For the text-containing cell, return its midpoint in [X, Y] coordinate format. 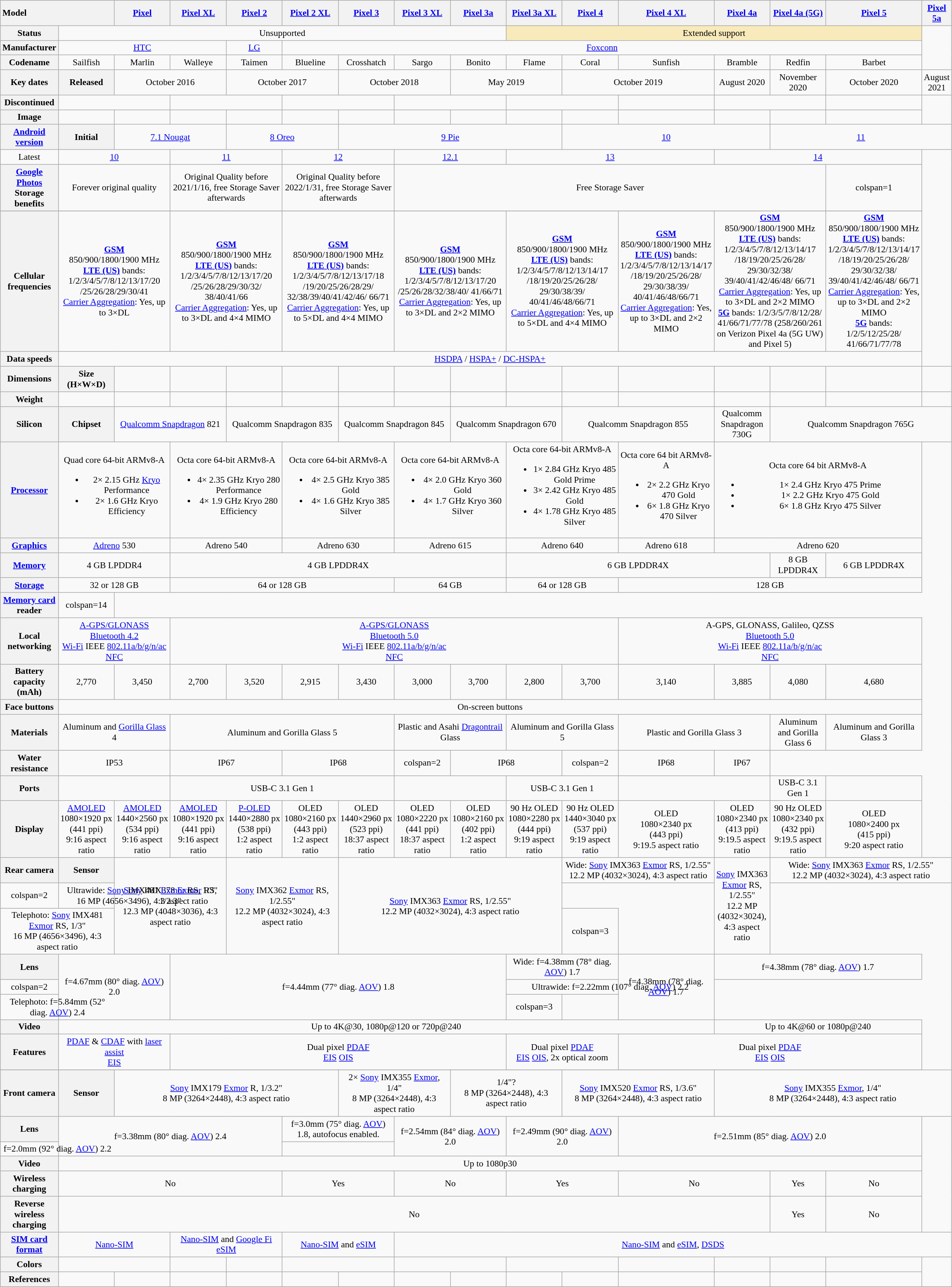
Pixel 4 XL [666, 13]
f=3.0mm (75° diag. AOV) 1.8, autofocus enabled. [339, 1129]
OLED1080×2160 px(402 ppi)1:2 aspect ratio [478, 830]
Crosshatch [366, 63]
AMOLED1440×2560 px(534 ppi)9:16 aspect ratio [142, 830]
November 2020 [798, 83]
Discontinued [29, 102]
Materials [29, 732]
f=2.51mm (85° diag. AOV) 2.0 [770, 1136]
Adreno 640 [562, 545]
Forever original quality [114, 187]
LG [254, 48]
OLED1440×2960 px(523 ppi)18:37 aspect ratio [366, 830]
3,520 [254, 682]
Chipset [86, 424]
Telephoto: f=5.84mm (52° diag. AOV) 2.4 [57, 1007]
90 Hz OLED1080×2280 px(444 ppi)9:19 aspect ratio [534, 830]
13 [610, 157]
Google Photos Storage benefits [29, 187]
Bonito [478, 63]
OLED1080×2340 px(443 ppi)9:19.5 aspect ratio [666, 830]
Walleye [198, 63]
Wireless charging [29, 1183]
Qualcomm Snapdragon 835 [282, 424]
A-GPS/GLONASSBluetooth 5.0Wi-Fi IEEE 802.11a/b/g/n/acNFC [394, 641]
Octa core 64 bit ARMv8-A2× 2.2 GHz Kryo 470 Gold6× 1.8 GHz Kryo 470 Silver [666, 490]
Pixel 3 [366, 13]
Manufacturer [29, 48]
Sony IMX378 Exmor RS, 1/2.3"12.3 MP (4048×3036), 4:3 aspect ratio [170, 906]
f=2.49mm (90° diag. AOV) 2.0 [562, 1136]
Sailfish [86, 63]
Redfin [798, 63]
SIM card format [29, 1244]
Nano-SIM [114, 1244]
Adreno 620 [818, 545]
Graphics [29, 545]
3,000 [422, 682]
Nano-SIM and Google Fi eSIM [226, 1244]
Coral [590, 63]
Original Quality before 2022/1/31, free Storage Saver afterwards [339, 187]
1/4"?8 MP (3264×2448), 4:3 aspect ratio [506, 1093]
Qualcomm Snapdragon 730G [742, 424]
f=3.38mm (80° diag. AOV) 2.4 [170, 1136]
Weight [29, 399]
Silicon [29, 424]
Qualcomm Snapdragon 670 [506, 424]
Water resistance [29, 763]
Pixel 2 [254, 13]
Pixel 5a [937, 13]
Qualcomm Snapdragon 821 [170, 424]
Battery capacity (mAh) [29, 682]
Android version [29, 137]
Nano-SIM and eSIM [339, 1244]
OLED1080×2340 px(413 ppi)9:19.5 aspect ratio [742, 830]
Foxconn [602, 48]
Free Storage Saver [610, 187]
Memory card reader [29, 605]
Octa core 64 bit ARMv8-A1× 2.4 GHz Kryo 475 Prime1× 2.2 GHz Kryo 475 Gold6× 1.8 GHz Kryo 475 Silver [818, 490]
Processor [29, 490]
Colors [29, 1265]
Taimen [254, 63]
4,680 [874, 682]
October 2016 [170, 83]
Sony IMX520 Exmor RS, 1/3.6"8 MP (3264×2448), 4:3 aspect ratio [638, 1093]
Pixel 5 [874, 13]
Qualcomm Snapdragon 845 [394, 424]
References [29, 1280]
Local networking [29, 641]
Codename [29, 63]
Up to 4K@30, 1080p@120 or 720p@240 [386, 1027]
Face buttons [29, 707]
Octa core 64-bit ARMv8-A4× 2.35 GHz Kryo 280 Performance4× 1.9 GHz Kryo 280 Efficiency [226, 490]
2,800 [534, 682]
P-OLED1440×2880 px(538 ppi)1:2 aspect ratio [254, 830]
Aluminum and Gorilla Glass 4 [114, 732]
Dual pixel PDAFEIS OIS, 2x optical zoom [562, 1052]
f=2.54mm (84° diag. AOV) 2.0 [450, 1136]
Plastic and Gorilla Glass 3 [694, 732]
Ports [29, 788]
Up to 4K@60 or 1080p@240 [818, 1027]
Data speeds [29, 359]
Adreno 530 [114, 545]
Aluminum and Gorilla Glass 6 [798, 732]
9 Pie [450, 137]
Octa core 64-bit ARMv8-A4× 2.5 GHz Kryo 385 Gold4× 1.6 GHz Kryo 385 Silver [339, 490]
October 2020 [874, 83]
f=4.44mm (77° diag. AOV) 1.8 [338, 987]
Extended support [714, 33]
October 2019 [638, 83]
2,915 [310, 682]
Cellular frequencies [29, 281]
GSM 850/900/1800/1900 MHzLTE (US) bands: 1/2/3/4/5/7/8/12/13/17/20 /25/26/28/32/38/40/ 41/66/71Carrier Aggregation: Yes, up to 3×DL and 2×2 MIMO [450, 281]
4 GB LPDDR4 [114, 565]
Pixel 4 [590, 13]
Telephoto: Sony IMX481 Exmor RS, 1/3"16 MP (4656×3496), 4:3 aspect ratio [57, 931]
12 [339, 157]
October 2017 [282, 83]
October 2018 [394, 83]
Memory [29, 565]
OLED1080×2160 px(443 ppi)1:2 aspect ratio [310, 830]
7.1 Nougat [170, 137]
64 GB [450, 585]
Dimensions [29, 379]
Pixel 3 XL [422, 13]
12.1 [450, 157]
August 2020 [742, 83]
Latest [29, 157]
2,700 [198, 682]
Octa core 64-bit ARMv8-A4× 2.0 GHz Kryo 360 Gold4× 1.7 GHz Kryo 360 Silver [450, 490]
Pixel 3a XL [534, 13]
3,140 [666, 682]
Adreno 618 [666, 545]
8 GB LPDDR4X [798, 565]
Quad core 64-bit ARMv8-A2× 2.15 GHz Kryo Performance2× 1.6 GHz Kryo Efficiency [114, 490]
Initial [86, 137]
Pixel 4a (5G) [798, 13]
Aluminum and Gorilla Glass 3 [874, 732]
90 Hz OLED1080×2340 px(432 ppi)9:19.5 aspect ratio [798, 830]
Front camera [29, 1093]
Unsupported [282, 33]
A-GPS/GLONASSBluetooth 4.2Wi-Fi IEEE 802.11a/b/g/n/acNFC [114, 641]
Key dates [29, 83]
Reverse wireless charging [29, 1214]
Barbet [874, 63]
Adreno 540 [226, 545]
4 GB LPDDR4X [338, 565]
Ultrawide: Sony IMX481 Exmor RS, 1/3"16 MP (4656×3496), 4:3 aspect ratio [142, 895]
f=2.0mm (92° diag. AOV) 2.2 [57, 1149]
3,450 [142, 682]
Adreno 630 [339, 545]
OLED1080×2220 px(441 ppi)18:37 aspect ratio [422, 830]
4,080 [798, 682]
Pixel 4a [742, 13]
PDAF & CDAF with laser assistEIS [114, 1052]
colspan=1 [874, 187]
Plastic and Asahi Dragontrail Glass [450, 732]
128 GB [770, 585]
Storage [29, 585]
2× Sony IMX355 Exmor, 1/4"8 MP (3264×2448), 4:3 aspect ratio [394, 1093]
f=4.67mm (80° diag. AOV) 2.0 [114, 987]
Nano-SIM and eSIM, DSDS [673, 1244]
3,430 [366, 682]
IP53 [114, 763]
Marlin [142, 63]
Rear camera [29, 870]
Released [86, 83]
3,885 [742, 682]
May 2019 [506, 83]
Adreno 615 [450, 545]
Octa core 64-bit ARMv8-A1× 2.84 GHz Kryo 485 Gold Prime3× 2.42 GHz Kryo 485 Gold4× 1.78 GHz Kryo 485 Silver [562, 490]
Pixel 3a [478, 13]
Pixel XL [198, 13]
Display [29, 830]
Model [57, 13]
Sony IMX179 Exmor R, 1/3.2"8 MP (3264×2448), 4:3 aspect ratio [226, 1093]
Original Quality before 2021/1/16, free Storage Saver afterwards [226, 187]
Sony IMX355 Exmor, 1/4"8 MP (3264×2448), 4:3 aspect ratio [833, 1093]
Sargo [422, 63]
GSM 850/900/1800/1900 MHzLTE (US) bands: 1/2/3/4/5/7/8/12/13/17/20 /25/26/28/29/30/41Carrier Aggregation: Yes, up to 3×DL [114, 281]
Sunfish [666, 63]
Size(H×W×D) [86, 379]
Sony IMX362 Exmor RS, 1/2.55"12.2 MP (4032×3024), 4:3 aspect ratio [282, 906]
August 2021 [937, 83]
GSM 850/900/1800/1900 MHzLTE (US) bands: 1/2/3/4/5/7/8/12/13/17/20 /25/26/28/29/30/32/ 38/40/41/66Carrier Aggregation: Yes, up to 3×DL and 4×4 MIMO [226, 281]
Qualcomm Snapdragon 765G [861, 424]
Blueline [310, 63]
colspan=14 [86, 605]
90 Hz OLED1440×3040 px(537 ppi)9:19 aspect ratio [590, 830]
Features [29, 1052]
Pixel 2 XL [310, 13]
HSDPA / HSPA+ / DC-HSPA+ [490, 359]
8 Oreo [282, 137]
Status [29, 33]
Bramble [742, 63]
On-screen buttons [490, 707]
Image [29, 117]
Wide: f=4.38mm (78° diag. AOV) 1.7 [562, 967]
32 or 128 GB [114, 585]
Qualcomm Snapdragon 855 [638, 424]
Up to 1080p30 [490, 1164]
Flame [534, 63]
Pixel [142, 13]
OLED1080×2400 px(415 ppi)9:20 aspect ratio [874, 830]
14 [818, 157]
2,770 [86, 682]
Ultrawide: f=2.22mm (107° diag. AOV) 2.2 [610, 987]
A-GPS, GLONASS, Galileo, QZSSBluetooth 5.0Wi-Fi IEEE 802.11a/b/g/n/acNFC [770, 641]
HTC [142, 48]
